From the cell containing the given text, extract its center point as [x, y] coordinate. 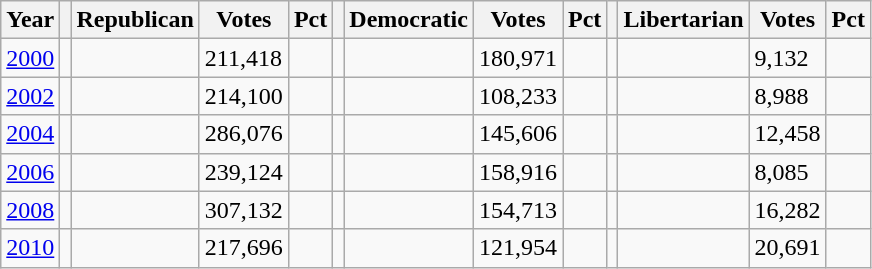
211,418 [244, 58]
9,132 [788, 58]
307,132 [244, 210]
154,713 [518, 210]
Democratic [409, 20]
2006 [30, 172]
108,233 [518, 96]
Republican [135, 20]
217,696 [244, 248]
2010 [30, 248]
8,988 [788, 96]
8,085 [788, 172]
286,076 [244, 134]
214,100 [244, 96]
Year [30, 20]
239,124 [244, 172]
Libertarian [684, 20]
2008 [30, 210]
16,282 [788, 210]
145,606 [518, 134]
121,954 [518, 248]
158,916 [518, 172]
20,691 [788, 248]
2002 [30, 96]
180,971 [518, 58]
2000 [30, 58]
12,458 [788, 134]
2004 [30, 134]
